Search for the cell housing the specified text and yield its (X, Y) center coordinate. 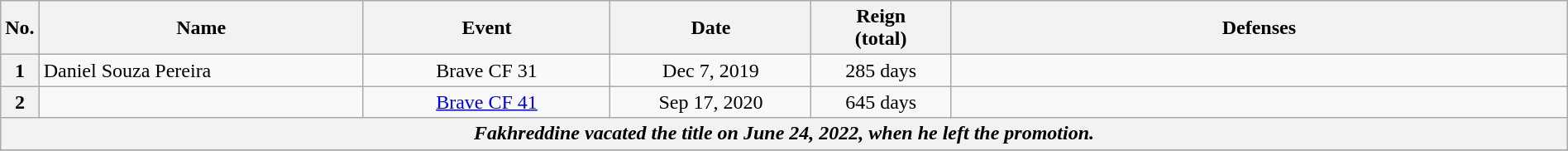
Reign(total) (882, 28)
2 (20, 102)
Brave CF 31 (486, 71)
645 days (882, 102)
No. (20, 28)
Fakhreddine vacated the title on June 24, 2022, when he left the promotion. (784, 134)
Dec 7, 2019 (711, 71)
285 days (882, 71)
Date (711, 28)
Daniel Souza Pereira (201, 71)
Event (486, 28)
Brave CF 41 (486, 102)
Sep 17, 2020 (711, 102)
Defenses (1260, 28)
Name (201, 28)
1 (20, 71)
